Scan for the cell matching the given text and deliver its (X, Y) coordinate at center. 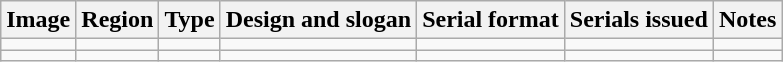
Design and slogan (318, 20)
Serials issued (638, 20)
Notes (747, 20)
Serial format (491, 20)
Image (38, 20)
Type (190, 20)
Region (118, 20)
